Pinpoint the cell where the given text exists, returning its [x, y] midpoint coordinate. 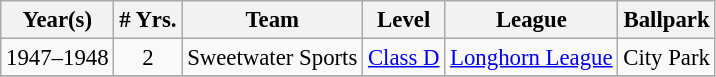
City Park [666, 58]
League [532, 20]
Level [404, 20]
Team [272, 20]
Sweetwater Sports [272, 58]
2 [148, 58]
Ballpark [666, 20]
1947–1948 [58, 58]
# Yrs. [148, 20]
Year(s) [58, 20]
Class D [404, 58]
Longhorn League [532, 58]
